Provide the [X, Y] coordinate of the cell's center where the given text is located.  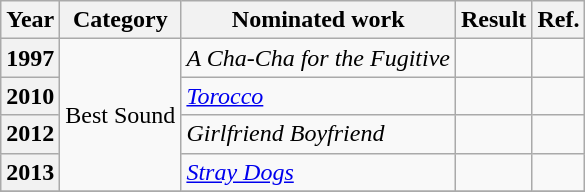
1997 [30, 58]
Category [120, 20]
Nominated work [318, 20]
Year [30, 20]
Result [493, 20]
Torocco [318, 96]
Girlfriend Boyfriend [318, 134]
A Cha-Cha for the Fugitive [318, 58]
2010 [30, 96]
2013 [30, 172]
Ref. [558, 20]
2012 [30, 134]
Stray Dogs [318, 172]
Best Sound [120, 115]
